Extract the (x, y) coordinate from the center of the cell holding the provided text.  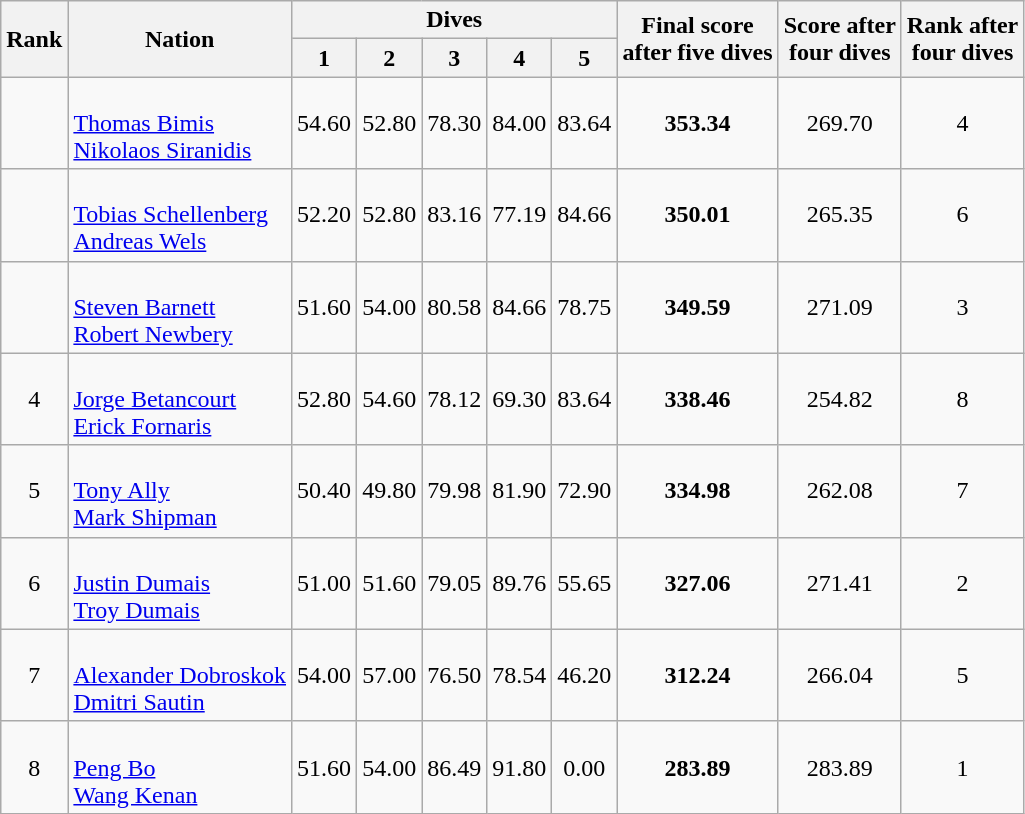
91.80 (520, 767)
Final scoreafter five dives (698, 39)
0.00 (584, 767)
327.06 (698, 583)
Jorge Betancourt Erick Fornaris (180, 399)
49.80 (390, 491)
79.05 (454, 583)
Justin Dumais Troy Dumais (180, 583)
Rank afterfour dives (962, 39)
Rank (34, 39)
338.46 (698, 399)
Nation (180, 39)
46.20 (584, 675)
312.24 (698, 675)
265.35 (840, 215)
57.00 (390, 675)
Peng Bo Wang Kenan (180, 767)
78.30 (454, 123)
Score afterfour dives (840, 39)
Tony Ally Mark Shipman (180, 491)
Tobias Schellenberg Andreas Wels (180, 215)
271.41 (840, 583)
269.70 (840, 123)
51.00 (324, 583)
52.20 (324, 215)
Thomas Bimis Nikolaos Siranidis (180, 123)
72.90 (584, 491)
83.16 (454, 215)
353.34 (698, 123)
Alexander Dobroskok Dmitri Sautin (180, 675)
254.82 (840, 399)
262.08 (840, 491)
89.76 (520, 583)
84.00 (520, 123)
Dives (454, 20)
334.98 (698, 491)
271.09 (840, 307)
350.01 (698, 215)
69.30 (520, 399)
266.04 (840, 675)
81.90 (520, 491)
55.65 (584, 583)
78.12 (454, 399)
Steven Barnett Robert Newbery (180, 307)
50.40 (324, 491)
86.49 (454, 767)
77.19 (520, 215)
80.58 (454, 307)
349.59 (698, 307)
76.50 (454, 675)
78.75 (584, 307)
79.98 (454, 491)
78.54 (520, 675)
